Extract the [X, Y] coordinate from the center of the cell holding the provided text.  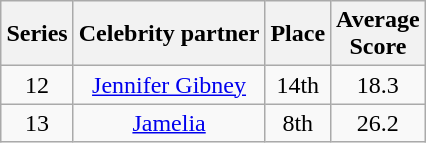
18.3 [378, 85]
Series [37, 34]
Jamelia [169, 123]
AverageScore [378, 34]
12 [37, 85]
Celebrity partner [169, 34]
13 [37, 123]
14th [298, 85]
Place [298, 34]
8th [298, 123]
26.2 [378, 123]
Jennifer Gibney [169, 85]
